Identify which cell holds the provided text, then report its [X, Y] central coordinate. 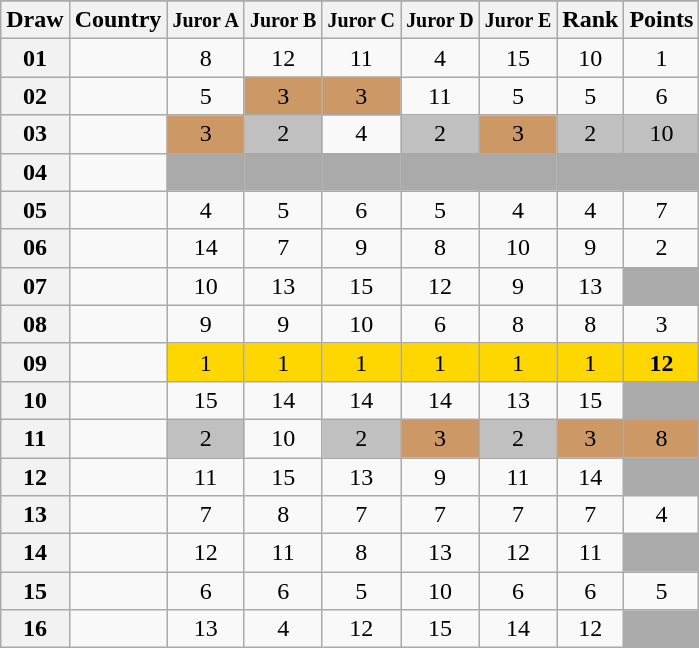
08 [35, 324]
16 [35, 629]
01 [35, 58]
Juror B [283, 20]
Juror A [206, 20]
06 [35, 248]
Rank [590, 20]
Juror C [362, 20]
02 [35, 96]
04 [35, 172]
Juror D [440, 20]
05 [35, 210]
Country [118, 20]
Draw [35, 20]
Juror E [518, 20]
03 [35, 134]
07 [35, 286]
Points [662, 20]
09 [35, 362]
